Search for the cell housing the specified text and yield its (X, Y) center coordinate. 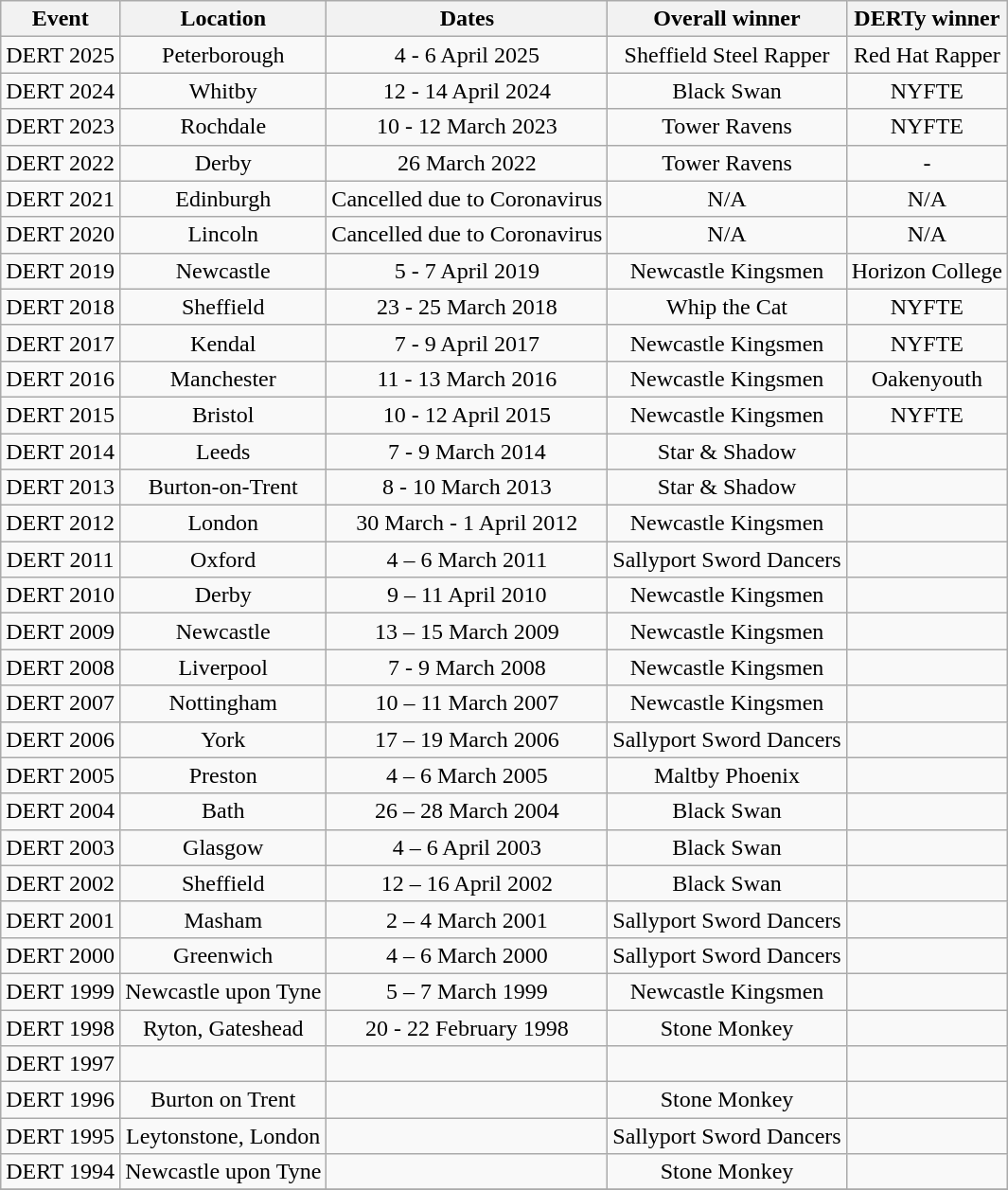
Whitby (223, 91)
DERT 2015 (61, 415)
Nottingham (223, 703)
DERT 1997 (61, 1064)
Burton-on-Trent (223, 488)
DERT 2024 (61, 91)
Leeds (223, 452)
DERT 2017 (61, 343)
Dates (468, 19)
Masham (223, 919)
DERT 2008 (61, 667)
DERT 2013 (61, 488)
- (927, 163)
DERT 2019 (61, 271)
Red Hat Rapper (927, 55)
17 – 19 March 2006 (468, 739)
4 – 6 March 2011 (468, 559)
DERT 2005 (61, 775)
Greenwich (223, 955)
4 - 6 April 2025 (468, 55)
12 - 14 April 2024 (468, 91)
Oxford (223, 559)
4 – 6 April 2003 (468, 847)
8 - 10 March 2013 (468, 488)
10 - 12 April 2015 (468, 415)
DERT 1996 (61, 1100)
DERT 2000 (61, 955)
DERT 2023 (61, 127)
Preston (223, 775)
12 – 16 April 2002 (468, 883)
York (223, 739)
London (223, 524)
2 – 4 March 2001 (468, 919)
Liverpool (223, 667)
DERT 2001 (61, 919)
DERT 2012 (61, 524)
DERTy winner (927, 19)
7 - 9 April 2017 (468, 343)
Lincoln (223, 235)
DERT 2014 (61, 452)
DERT 2016 (61, 379)
DERT 2004 (61, 811)
Bath (223, 811)
23 - 25 March 2018 (468, 307)
13 – 15 March 2009 (468, 631)
DERT 2010 (61, 595)
20 - 22 February 1998 (468, 1027)
Overall winner (727, 19)
Manchester (223, 379)
Kendal (223, 343)
Whip the Cat (727, 307)
DERT 1994 (61, 1172)
Edinburgh (223, 199)
Glasgow (223, 847)
4 – 6 March 2005 (468, 775)
Ryton, Gateshead (223, 1027)
Peterborough (223, 55)
Burton on Trent (223, 1100)
10 – 11 March 2007 (468, 703)
DERT 2018 (61, 307)
7 - 9 March 2014 (468, 452)
Maltby Phoenix (727, 775)
DERT 2025 (61, 55)
Location (223, 19)
10 - 12 March 2023 (468, 127)
Leytonstone, London (223, 1136)
Event (61, 19)
DERT 2003 (61, 847)
DERT 2022 (61, 163)
Rochdale (223, 127)
Bristol (223, 415)
5 – 7 March 1999 (468, 991)
DERT 2007 (61, 703)
DERT 2002 (61, 883)
26 – 28 March 2004 (468, 811)
DERT 2020 (61, 235)
DERT 1999 (61, 991)
4 – 6 March 2000 (468, 955)
DERT 2011 (61, 559)
11 - 13 March 2016 (468, 379)
DERT 2021 (61, 199)
DERT 2006 (61, 739)
DERT 1998 (61, 1027)
30 March - 1 April 2012 (468, 524)
DERT 2009 (61, 631)
7 - 9 March 2008 (468, 667)
26 March 2022 (468, 163)
5 - 7 April 2019 (468, 271)
Oakenyouth (927, 379)
9 – 11 April 2010 (468, 595)
DERT 1995 (61, 1136)
Horizon College (927, 271)
Sheffield Steel Rapper (727, 55)
